Scan for the cell matching the given text and deliver its (x, y) coordinate at center. 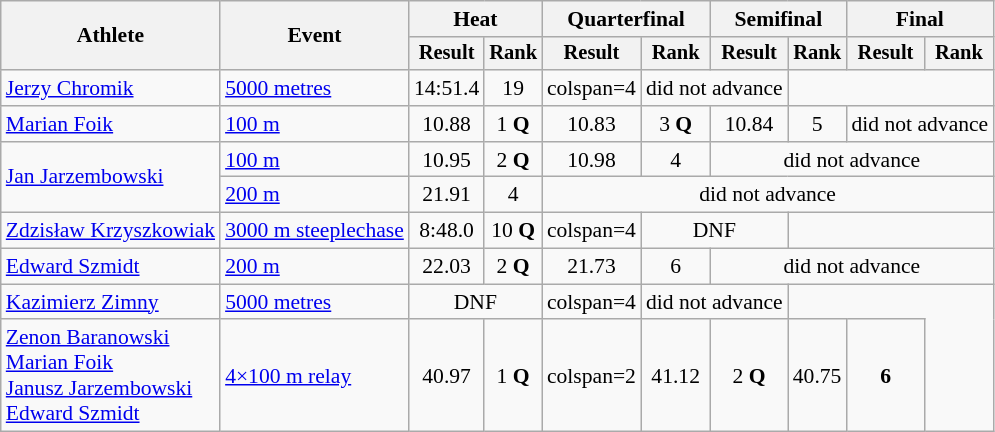
4×100 m relay (314, 376)
41.12 (676, 376)
8:48.0 (446, 231)
21.73 (592, 267)
19 (513, 88)
10.88 (446, 124)
40.75 (818, 376)
22.03 (446, 267)
10.84 (748, 124)
Edward Szmidt (110, 267)
Marian Foik (110, 124)
Zdzisław Krzyszkowiak (110, 231)
Event (314, 36)
21.91 (446, 195)
Jerzy Chromik (110, 88)
10.83 (592, 124)
Zenon BaranowskiMarian FoikJanusz JarzembowskiEdward Szmidt (110, 376)
10.95 (446, 160)
colspan=2 (592, 376)
14:51.4 (446, 88)
Jan Jarzembowski (110, 178)
10.98 (592, 160)
Kazimierz Zimny (110, 302)
Quarterfinal (626, 19)
3 Q (676, 124)
Final (920, 19)
40.97 (446, 376)
3000 m steeplechase (314, 231)
Heat (476, 19)
Semifinal (778, 19)
5 (818, 124)
Athlete (110, 36)
10 Q (513, 231)
